Return [X, Y] of the center of cell containing provided text 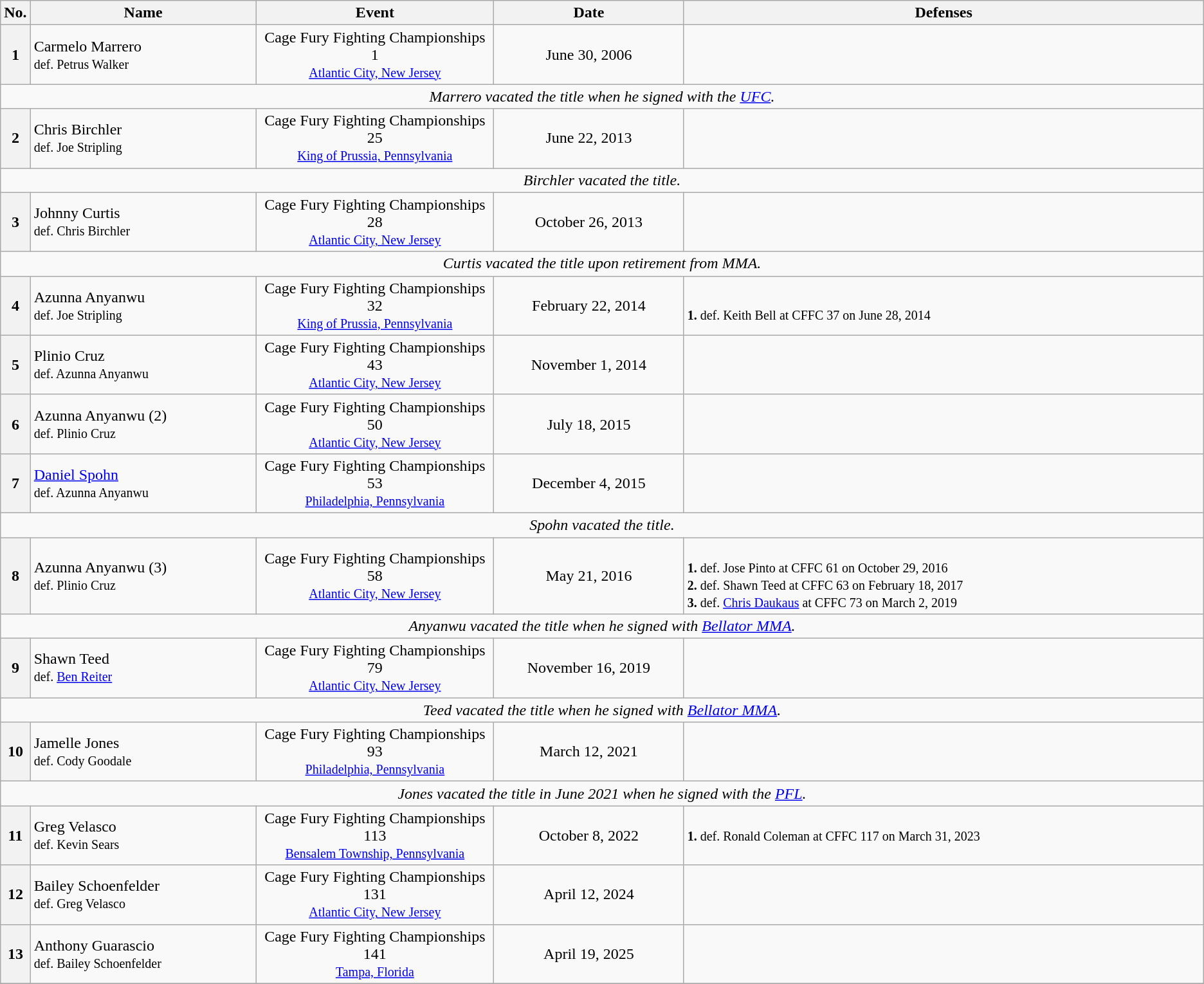
Cage Fury Fighting Championships 113Bensalem Township, Pennsylvania [375, 835]
Anthony Guarasciodef. Bailey Schoenfelder [143, 954]
13 [15, 954]
Cage Fury Fighting Championships 50Atlantic City, New Jersey [375, 424]
Cage Fury Fighting Championships 32King of Prussia, Pennsylvania [375, 305]
April 12, 2024 [589, 895]
Cage Fury Fighting Championships 79Atlantic City, New Jersey [375, 668]
Chris Birchler def. Joe Stripling [143, 138]
June 22, 2013 [589, 138]
Marrero vacated the title when he signed with the UFC. [602, 96]
Cage Fury Fighting Championships 141Tampa, Florida [375, 954]
1 [15, 55]
9 [15, 668]
8 [15, 576]
Azunna Anyanwu def. Joe Stripling [143, 305]
July 18, 2015 [589, 424]
Jones vacated the title in June 2021 when he signed with the PFL. [602, 794]
Azunna Anyanwu (2)def. Plinio Cruz [143, 424]
Jamelle Jonesdef. Cody Goodale [143, 752]
Cage Fury Fighting Championships 53Philadelphia, Pennsylvania [375, 483]
April 19, 2025 [589, 954]
Curtis vacated the title upon retirement from MMA. [602, 264]
October 8, 2022 [589, 835]
Carmelo Marrero def. Petrus Walker [143, 55]
Plinio Cruzdef. Azunna Anyanwu [143, 365]
12 [15, 895]
Date [589, 13]
10 [15, 752]
Cage Fury Fighting Championships 25King of Prussia, Pennsylvania [375, 138]
Cage Fury Fighting Championships 43Atlantic City, New Jersey [375, 365]
Anyanwu vacated the title when he signed with Bellator MMA. [602, 626]
Defenses [944, 13]
Bailey Schoenfelderdef. Greg Velasco [143, 895]
Johnny Curtis def. Chris Birchler [143, 222]
March 12, 2021 [589, 752]
November 16, 2019 [589, 668]
Daniel Spohndef. Azunna Anyanwu [143, 483]
6 [15, 424]
Cage Fury Fighting Championships 28Atlantic City, New Jersey [375, 222]
4 [15, 305]
Greg Velascodef. Kevin Sears [143, 835]
November 1, 2014 [589, 365]
No. [15, 13]
Spohn vacated the title. [602, 525]
February 22, 2014 [589, 305]
Teed vacated the title when he signed with Bellator MMA. [602, 710]
Azunna Anyanwu (3)def. Plinio Cruz [143, 576]
Cage Fury Fighting Championships 93Philadelphia, Pennsylvania [375, 752]
2 [15, 138]
October 26, 2013 [589, 222]
3 [15, 222]
June 30, 2006 [589, 55]
11 [15, 835]
Birchler vacated the title. [602, 180]
May 21, 2016 [589, 576]
5 [15, 365]
Cage Fury Fighting Championships 131Atlantic City, New Jersey [375, 895]
1. def. Ronald Coleman at CFFC 117 on March 31, 2023 [944, 835]
Event [375, 13]
Cage Fury Fighting Championships 1Atlantic City, New Jersey [375, 55]
Cage Fury Fighting Championships 58Atlantic City, New Jersey [375, 576]
December 4, 2015 [589, 483]
7 [15, 483]
Shawn Teeddef. Ben Reiter [143, 668]
1. def. Keith Bell at CFFC 37 on June 28, 2014 [944, 305]
Name [143, 13]
